Identify which cell holds the provided text, then report its [x, y] central coordinate. 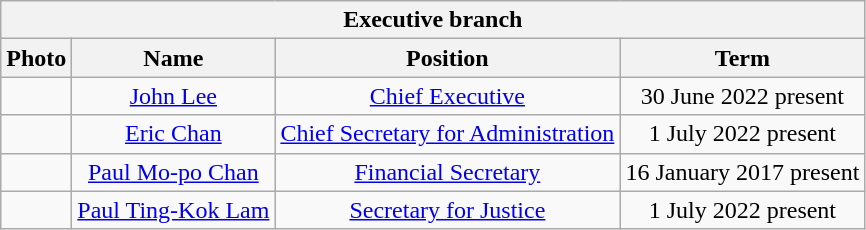
Eric Chan [174, 134]
Paul Mo-po Chan [174, 172]
Chief Secretary for Administration [448, 134]
Position [448, 58]
Name [174, 58]
John Lee [174, 96]
Term [742, 58]
Financial Secretary [448, 172]
Secretary for Justice [448, 210]
16 January 2017 present [742, 172]
30 June 2022 present [742, 96]
Chief Executive [448, 96]
Paul Ting-Kok Lam [174, 210]
Photo [36, 58]
Executive branch [433, 20]
